From the cell containing the given text, extract its center point as (x, y) coordinate. 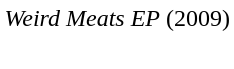
Weird Meats EP (2009) (118, 18)
